Return the [x, y] coordinate for the center point of the cell that contains the specified text.  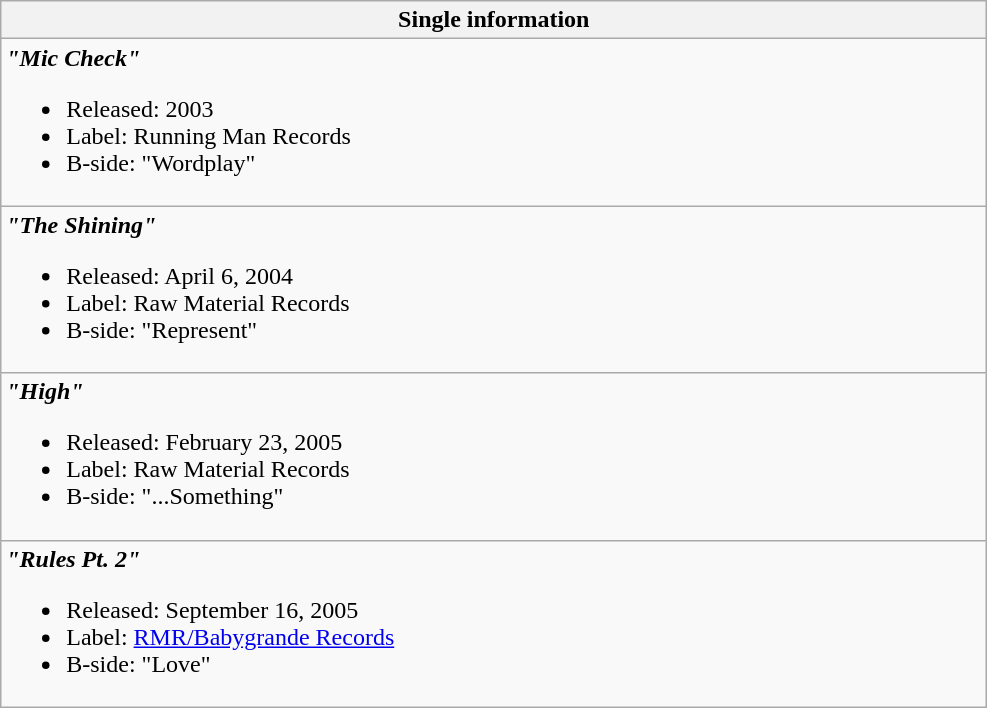
"The Shining"Released: April 6, 2004Label: Raw Material RecordsB-side: "Represent" [494, 290]
"Mic Check"Released: 2003Label: Running Man RecordsB-side: "Wordplay" [494, 122]
Single information [494, 20]
"Rules Pt. 2"Released: September 16, 2005Label: RMR/Babygrande RecordsB-side: "Love" [494, 624]
"High"Released: February 23, 2005Label: Raw Material RecordsB-side: "...Something" [494, 456]
